Return the (X, Y) coordinate for the center point of the cell that contains the specified text.  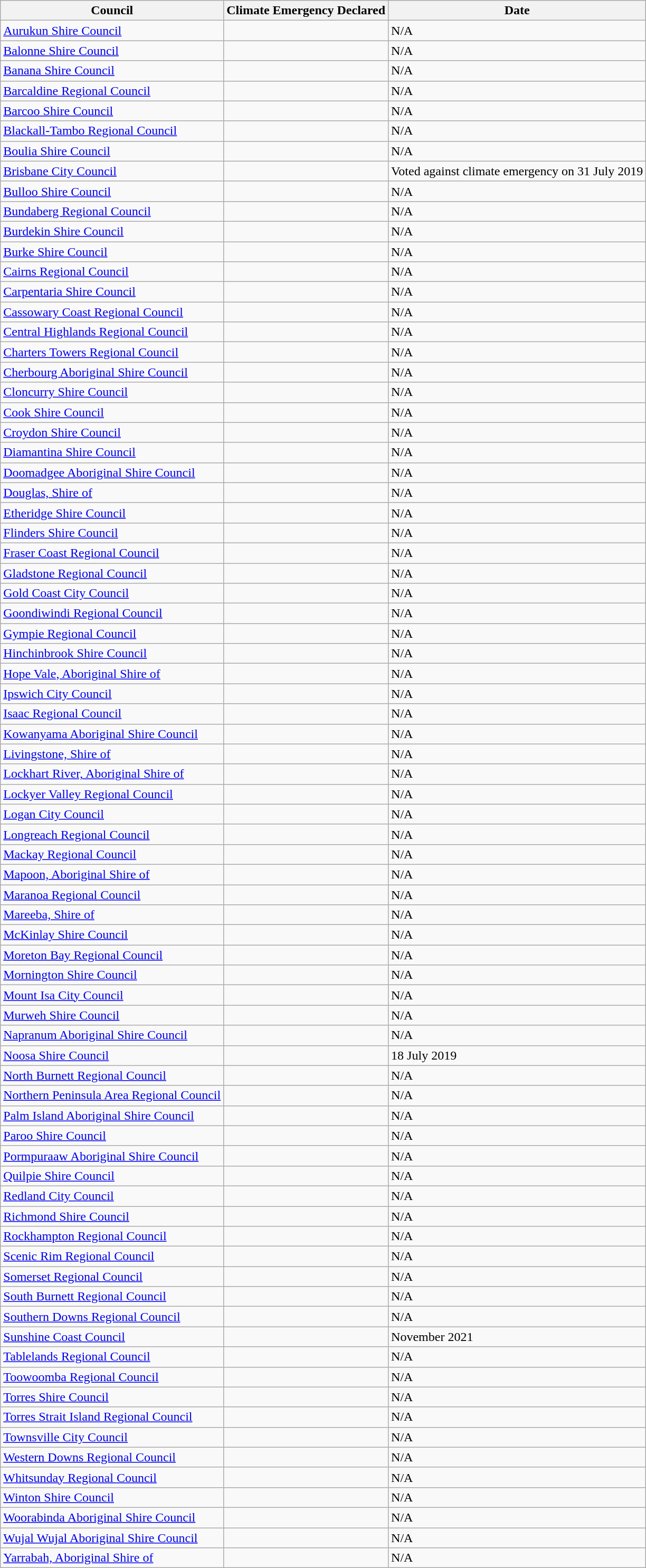
Boulia Shire Council (112, 151)
Townsville City Council (112, 1437)
Gympie Regional Council (112, 634)
Murweh Shire Council (112, 1015)
Mount Isa City Council (112, 995)
Hinchinbrook Shire Council (112, 654)
Voted against climate emergency on 31 July 2019 (517, 171)
Burke Shire Council (112, 252)
Mackay Regional Council (112, 854)
Bulloo Shire Council (112, 191)
Tablelands Regional Council (112, 1357)
Isaac Regional Council (112, 714)
Barcoo Shire Council (112, 111)
Moreton Bay Regional Council (112, 955)
Pormpuraaw Aboriginal Shire Council (112, 1156)
Southern Downs Regional Council (112, 1317)
Redland City Council (112, 1196)
Ipswich City Council (112, 694)
Council (112, 11)
Etheridge Shire Council (112, 513)
Quilpie Shire Council (112, 1176)
Yarrabah, Aboriginal Shire of (112, 1558)
Western Downs Regional Council (112, 1457)
Scenic Rim Regional Council (112, 1257)
Blackall-Tambo Regional Council (112, 131)
Livingstone, Shire of (112, 754)
Mareeba, Shire of (112, 915)
McKinlay Shire Council (112, 935)
Cherbourg Aboriginal Shire Council (112, 372)
Flinders Shire Council (112, 533)
Gold Coast City Council (112, 593)
North Burnett Regional Council (112, 1075)
Douglas, Shire of (112, 493)
Barcaldine Regional Council (112, 91)
South Burnett Regional Council (112, 1297)
Gladstone Regional Council (112, 573)
Doomadgee Aboriginal Shire Council (112, 473)
Kowanyama Aboriginal Shire Council (112, 734)
Napranum Aboriginal Shire Council (112, 1035)
Toowoomba Regional Council (112, 1377)
Mapoon, Aboriginal Shire of (112, 874)
Logan City Council (112, 814)
Maranoa Regional Council (112, 895)
Hope Vale, Aboriginal Shire of (112, 674)
Cairns Regional Council (112, 272)
Wujal Wujal Aboriginal Shire Council (112, 1538)
Bundaberg Regional Council (112, 211)
Woorabinda Aboriginal Shire Council (112, 1517)
Paroo Shire Council (112, 1136)
Lockhart River, Aboriginal Shire of (112, 774)
Torres Strait Island Regional Council (112, 1417)
18 July 2019 (517, 1055)
Brisbane City Council (112, 171)
Diamantina Shire Council (112, 452)
Winton Shire Council (112, 1497)
Cloncurry Shire Council (112, 392)
Cassowary Coast Regional Council (112, 312)
Balonne Shire Council (112, 51)
Rockhampton Regional Council (112, 1236)
Aurukun Shire Council (112, 31)
Burdekin Shire Council (112, 231)
Noosa Shire Council (112, 1055)
Palm Island Aboriginal Shire Council (112, 1116)
Charters Towers Regional Council (112, 352)
Central Highlands Regional Council (112, 332)
Longreach Regional Council (112, 834)
Somerset Regional Council (112, 1277)
Carpentaria Shire Council (112, 292)
Cook Shire Council (112, 412)
Sunshine Coast Council (112, 1337)
Whitsunday Regional Council (112, 1477)
Goondiwindi Regional Council (112, 613)
Banana Shire Council (112, 71)
Northern Peninsula Area Regional Council (112, 1095)
Fraser Coast Regional Council (112, 553)
Date (517, 11)
November 2021 (517, 1337)
Torres Shire Council (112, 1397)
Mornington Shire Council (112, 975)
Climate Emergency Declared (306, 11)
Richmond Shire Council (112, 1216)
Croydon Shire Council (112, 432)
Lockyer Valley Regional Council (112, 794)
